Output the (X, Y) coordinate of the center of the cell containing the given text.  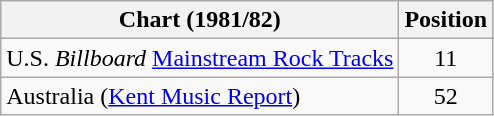
U.S. Billboard Mainstream Rock Tracks (200, 58)
Position (446, 20)
Chart (1981/82) (200, 20)
Australia (Kent Music Report) (200, 96)
52 (446, 96)
11 (446, 58)
